Return (X, Y) of the center of cell containing provided text 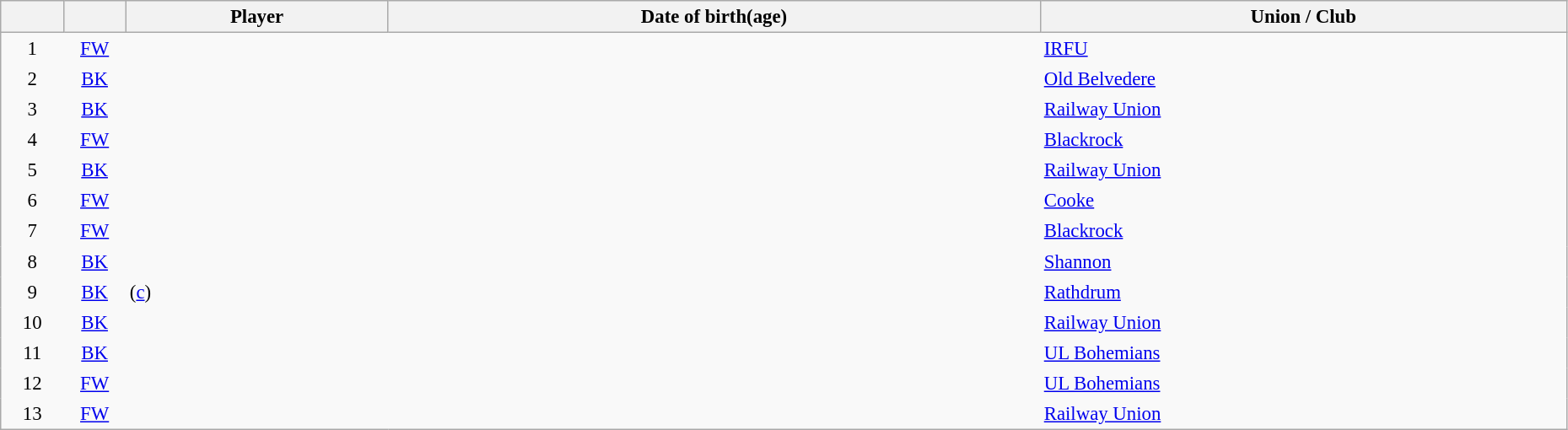
IRFU (1303, 49)
4 (32, 140)
12 (32, 383)
10 (32, 322)
6 (32, 201)
13 (32, 413)
(c) (256, 292)
3 (32, 109)
Old Belvedere (1303, 78)
11 (32, 352)
1 (32, 49)
Player (256, 17)
8 (32, 261)
2 (32, 78)
Union / Club (1303, 17)
Date of birth(age) (714, 17)
9 (32, 292)
7 (32, 231)
Cooke (1303, 201)
Rathdrum (1303, 292)
5 (32, 170)
Shannon (1303, 261)
